Search for the cell housing the specified text and yield its (X, Y) center coordinate. 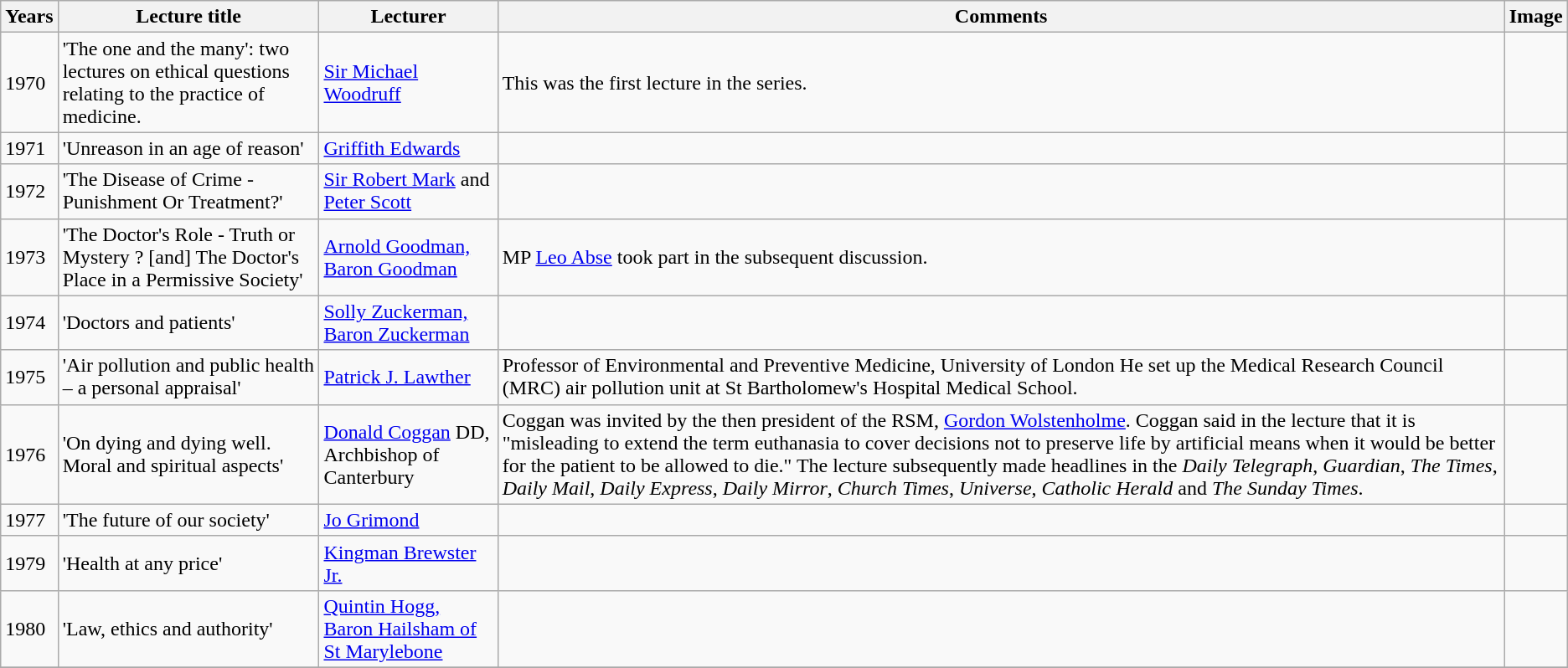
1973 (29, 257)
1980 (29, 629)
Years (29, 17)
1970 (29, 82)
1971 (29, 148)
Sir Robert Mark and Peter Scott (409, 191)
'Air pollution and public health – a personal appraisal' (188, 377)
Kingman Brewster Jr. (409, 563)
MP Leo Abse took part in the subsequent discussion. (1001, 257)
Solly Zuckerman, Baron Zuckerman (409, 323)
1979 (29, 563)
1975 (29, 377)
'Health at any price' (188, 563)
Patrick J. Lawther (409, 377)
'Doctors and patients' (188, 323)
Griffith Edwards (409, 148)
Comments (1001, 17)
'The one and the many': two lectures on ethical questions relating to the practice of medicine. (188, 82)
1974 (29, 323)
'The future of our society' (188, 520)
This was the first lecture in the series. (1001, 82)
Quintin Hogg, Baron Hailsham of St Marylebone (409, 629)
Lecture title (188, 17)
'The Doctor's Role - Truth or Mystery ? [and] The Doctor's Place in a Permissive Society' (188, 257)
'Law, ethics and authority' (188, 629)
1976 (29, 454)
'Unreason in an age of reason' (188, 148)
Donald Coggan DD, Archbishop of Canterbury (409, 454)
Lecturer (409, 17)
Jo Grimond (409, 520)
1977 (29, 520)
'On dying and dying well. Moral and spiritual aspects' (188, 454)
'The Disease of Crime - Punishment Or Treatment?' (188, 191)
Image (1536, 17)
Arnold Goodman, Baron Goodman (409, 257)
1972 (29, 191)
Sir Michael Woodruff (409, 82)
